Extract the (X, Y) coordinate from the center of the cell holding the provided text.  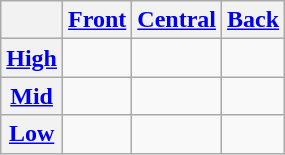
Low (32, 134)
Back (254, 20)
High (32, 58)
Front (98, 20)
Central (177, 20)
Mid (32, 96)
